Locate the cell with the specified text and output its (x, y) center coordinate. 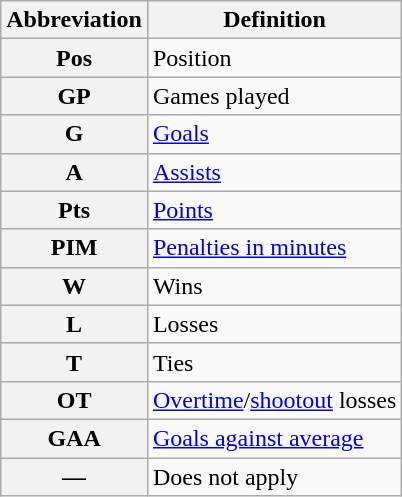
Goals (274, 134)
Losses (274, 324)
Position (274, 58)
Goals against average (274, 438)
Pos (74, 58)
W (74, 286)
A (74, 172)
Wins (274, 286)
Does not apply (274, 477)
G (74, 134)
T (74, 362)
GP (74, 96)
Definition (274, 20)
Abbreviation (74, 20)
Pts (74, 210)
Games played (274, 96)
GAA (74, 438)
Penalties in minutes (274, 248)
L (74, 324)
Ties (274, 362)
Assists (274, 172)
Overtime/shootout losses (274, 400)
Points (274, 210)
— (74, 477)
OT (74, 400)
PIM (74, 248)
